Output the [X, Y] coordinate of the center of the cell containing the given text.  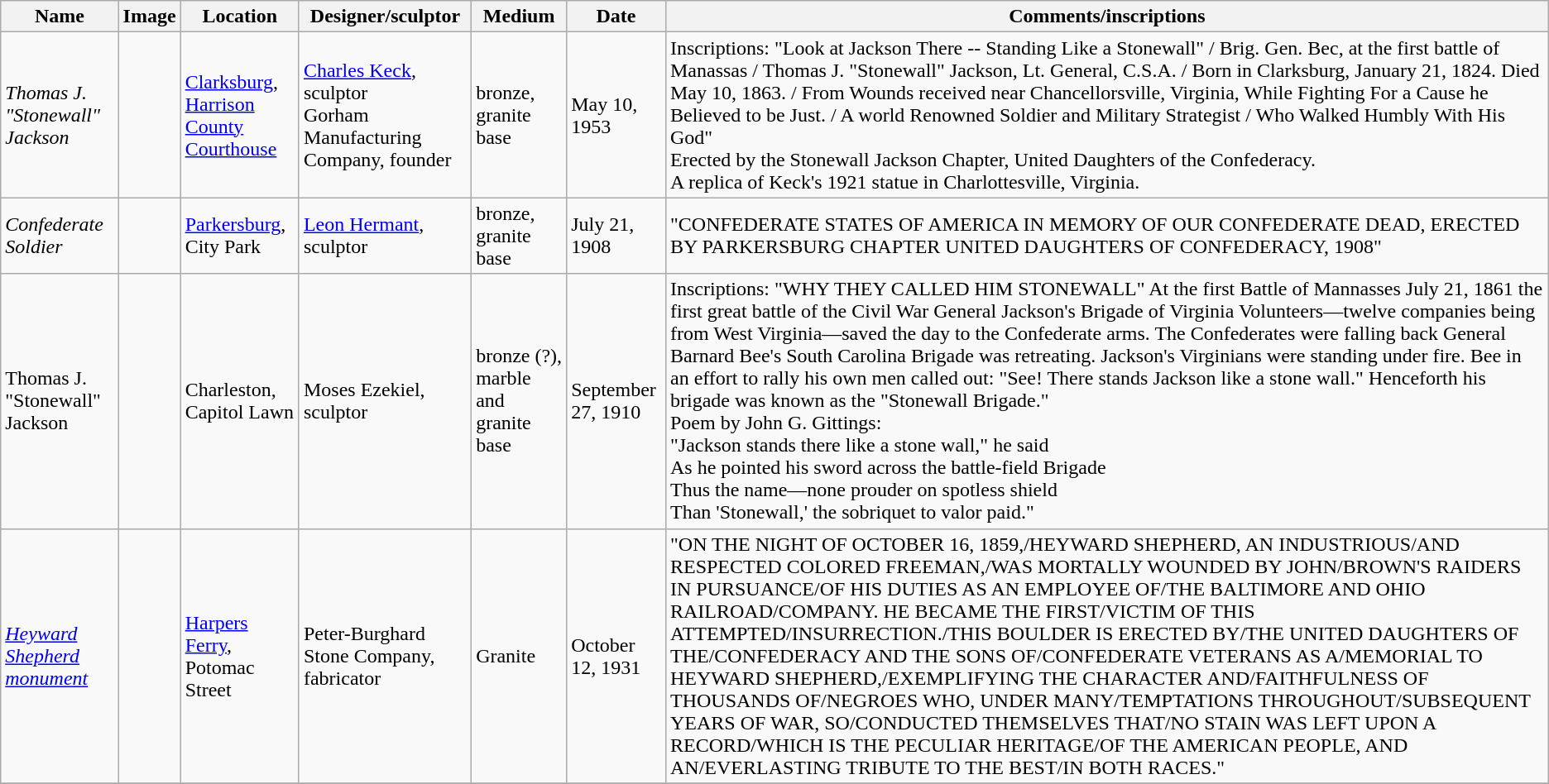
Leon Hermant, sculptor [385, 236]
Charleston, Capitol Lawn [240, 401]
Date [616, 17]
Designer/sculptor [385, 17]
May 10, 1953 [616, 115]
Location [240, 17]
bronze (?), marble and granite base [520, 401]
"CONFEDERATE STATES OF AMERICA IN MEMORY OF OUR CONFEDERATE DEAD, ERECTED BY PARKERSBURG CHAPTER UNITED DAUGHTERS OF CONFEDERACY, 1908" [1107, 236]
September 27, 1910 [616, 401]
Confederate Soldier [60, 236]
Name [60, 17]
Medium [520, 17]
bronze,granite base [520, 115]
Comments/inscriptions [1107, 17]
Granite [520, 656]
Clarksburg,Harrison County Courthouse [240, 115]
Harpers Ferry,Potomac Street [240, 656]
Parkersburg,City Park [240, 236]
Charles Keck, sculptorGorham Manufacturing Company, founder [385, 115]
Peter-Burghard Stone Company, fabricator [385, 656]
Moses Ezekiel, sculptor [385, 401]
Heyward Shepherd monument [60, 656]
July 21, 1908 [616, 236]
Image [149, 17]
bronze, granite base [520, 236]
October 12, 1931 [616, 656]
